Output the [X, Y] coordinate of the center of the cell containing the given text.  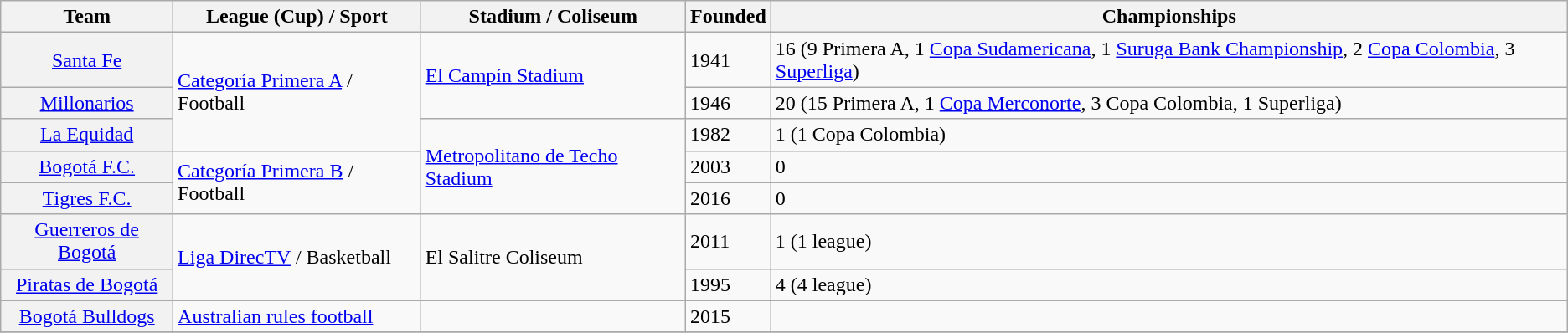
El Campín Stadium [553, 75]
El Salitre Coliseum [553, 258]
La Equidad [87, 135]
Stadium / Coliseum [553, 17]
Bogotá F.C. [87, 166]
League (Cup) / Sport [297, 17]
Categoría Primera B / Football [297, 182]
1982 [729, 135]
2016 [729, 198]
4 (4 league) [1169, 284]
Bogotá Bulldogs [87, 316]
Championships [1169, 17]
Liga DirecTV / Basketball [297, 258]
2015 [729, 316]
Team [87, 17]
2011 [729, 241]
16 (9 Primera A, 1 Copa Sudamericana, 1 Suruga Bank Championship, 2 Copa Colombia, 3 Superliga) [1169, 60]
Santa Fe [87, 60]
Founded [729, 17]
Guerreros de Bogotá [87, 241]
Millonarios [87, 103]
Categoría Primera A / Football [297, 92]
1941 [729, 60]
1946 [729, 103]
Tigres F.C. [87, 198]
1995 [729, 284]
20 (15 Primera A, 1 Copa Merconorte, 3 Copa Colombia, 1 Superliga) [1169, 103]
1 (1 league) [1169, 241]
2003 [729, 166]
1 (1 Copa Colombia) [1169, 135]
Metropolitano de Techo Stadium [553, 166]
Piratas de Bogotá [87, 284]
Australian rules football [297, 316]
